For the text-containing cell, return its midpoint in (x, y) coordinate format. 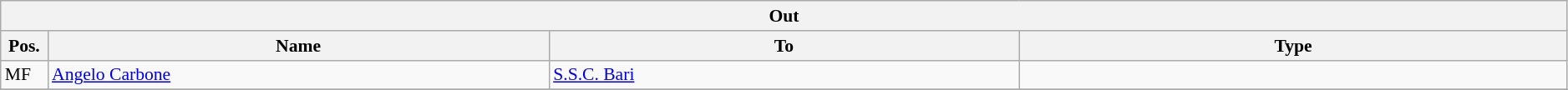
Type (1293, 46)
To (784, 46)
Pos. (24, 46)
Angelo Carbone (298, 75)
S.S.C. Bari (784, 75)
Name (298, 46)
MF (24, 75)
Out (784, 16)
